From the cell containing the given text, extract its center point as [x, y] coordinate. 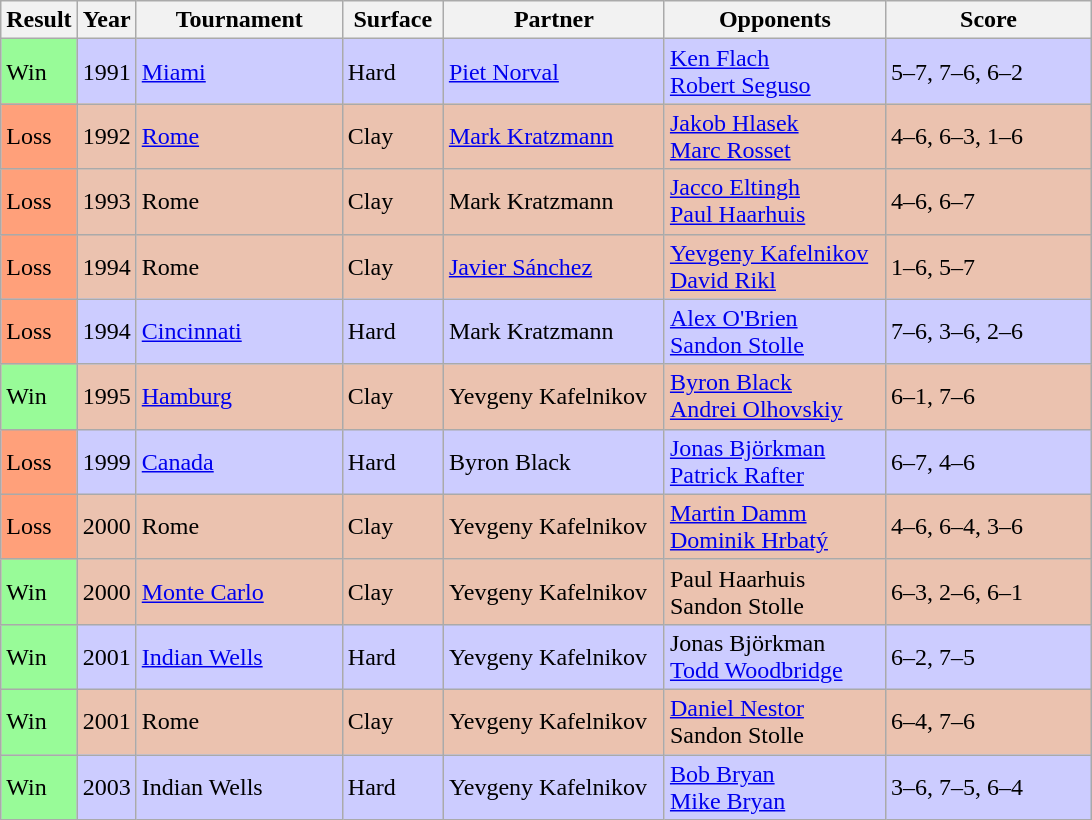
Javier Sánchez [554, 266]
Score [988, 20]
Martin Damm Dominik Hrbatý [774, 526]
4–6, 6–7 [988, 202]
1995 [106, 396]
4–6, 6–4, 3–6 [988, 526]
Piet Norval [554, 72]
Year [106, 20]
Cincinnati [239, 332]
Daniel Nestor Sandon Stolle [774, 722]
3–6, 7–5, 6–4 [988, 786]
Byron Black [554, 462]
6–2, 7–5 [988, 656]
6–4, 7–6 [988, 722]
Opponents [774, 20]
2003 [106, 786]
Jakob Hlasek Marc Rosset [774, 136]
5–7, 7–6, 6–2 [988, 72]
7–6, 3–6, 2–6 [988, 332]
Miami [239, 72]
Jonas Björkman Patrick Rafter [774, 462]
Partner [554, 20]
Canada [239, 462]
Tournament [239, 20]
1999 [106, 462]
6–3, 2–6, 6–1 [988, 592]
6–1, 7–6 [988, 396]
Alex O'Brien Sandon Stolle [774, 332]
Hamburg [239, 396]
6–7, 4–6 [988, 462]
Result [39, 20]
1993 [106, 202]
4–6, 6–3, 1–6 [988, 136]
Paul Haarhuis Sandon Stolle [774, 592]
Surface [392, 20]
Jonas Björkman Todd Woodbridge [774, 656]
Jacco Eltingh Paul Haarhuis [774, 202]
Yevgeny Kafelnikov David Rikl [774, 266]
1–6, 5–7 [988, 266]
Monte Carlo [239, 592]
1991 [106, 72]
Byron Black Andrei Olhovskiy [774, 396]
Ken Flach Robert Seguso [774, 72]
Bob Bryan Mike Bryan [774, 786]
1992 [106, 136]
